For the text-containing cell, return its midpoint in (X, Y) coordinate format. 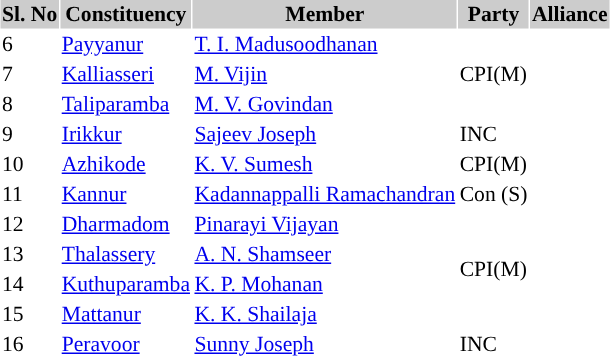
Member (325, 14)
K. P. Mohanan (325, 284)
Taliparamba (126, 104)
Pinarayi Vijayan (325, 224)
14 (29, 284)
Azhikode (126, 164)
Constituency (126, 14)
10 (29, 164)
K. K. Shailaja (325, 314)
Sl. No (29, 14)
Alliance (570, 14)
8 (29, 104)
Kalliasseri (126, 74)
Party (494, 14)
Dharmadom (126, 224)
Kadannappalli Ramachandran (325, 194)
Thalassery (126, 254)
13 (29, 254)
Sajeev Joseph (325, 134)
T. I. Madusoodhanan (325, 44)
K. V. Sumesh (325, 164)
12 (29, 224)
Mattanur (126, 314)
Payyanur (126, 44)
Con (S) (494, 194)
M. Vijin (325, 74)
6 (29, 44)
M. V. Govindan (325, 104)
Kannur (126, 194)
Irikkur (126, 134)
Kuthuparamba (126, 284)
7 (29, 74)
A. N. Shamseer (325, 254)
INC (494, 134)
9 (29, 134)
15 (29, 314)
11 (29, 194)
